Return [X, Y] of the center of cell containing provided text 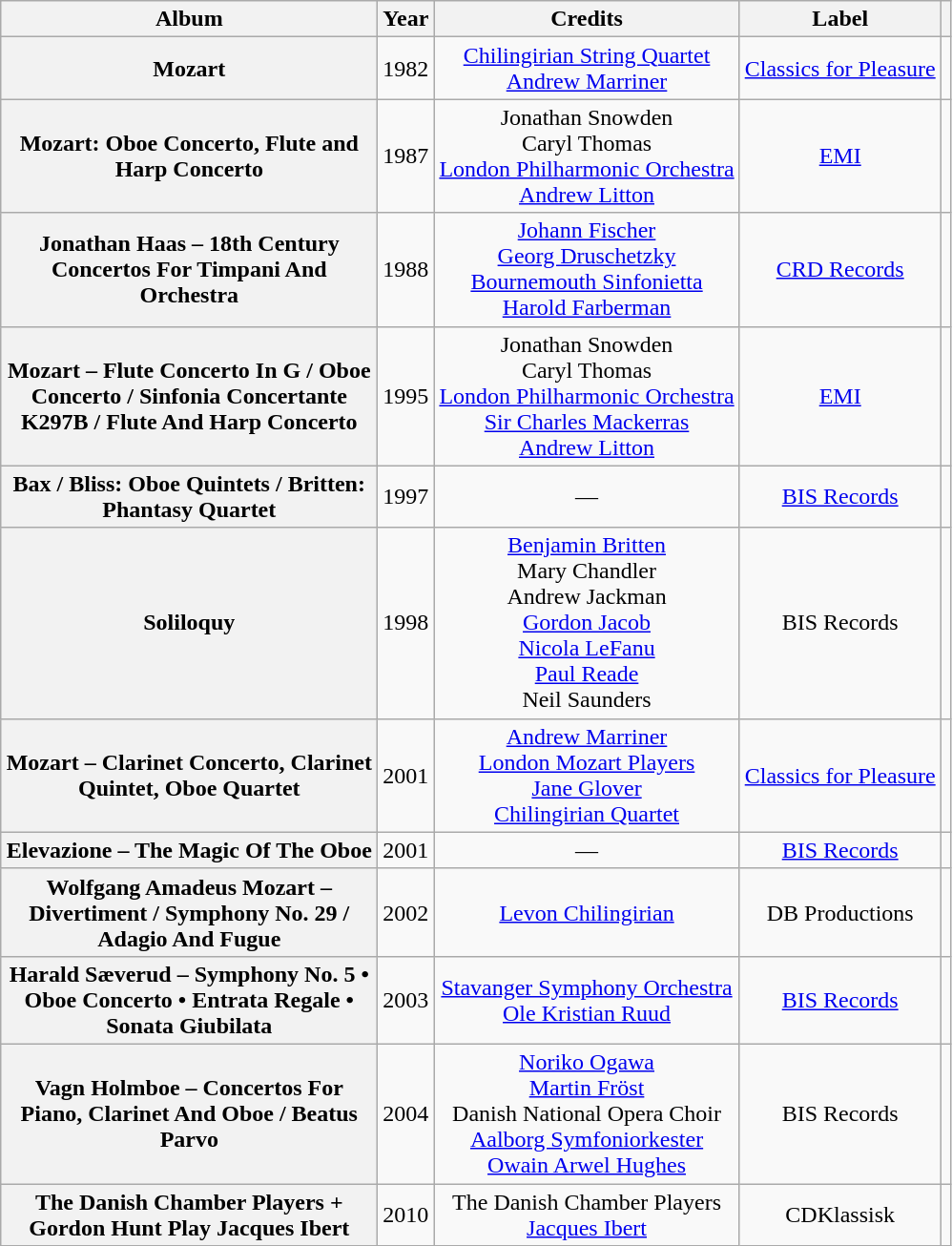
Levon Chilingirian [587, 912]
Mozart [189, 69]
Album [189, 19]
1997 [406, 496]
Wolfgang Amadeus Mozart – Divertiment / Symphony No. 29 / Adagio And Fugue [189, 912]
Mozart – Flute Concerto In G / Oboe Concerto / Sinfonia Concertante K297B / Flute And Harp Concerto [189, 396]
Jonathan SnowdenCaryl ThomasLondon Philharmonic OrchestraSir Charles MackerrasAndrew Litton [587, 396]
DB Productions [839, 912]
Johann FischerGeorg DruschetzkyBournemouth SinfoniettaHarold Farberman [587, 269]
CDKlassisk [839, 1214]
CRD Records [839, 269]
Elevazione – The Magic Of The Oboe [189, 850]
1987 [406, 156]
Mozart – Clarinet Concerto, Clarinet Quintet, Oboe Quartet [189, 775]
Chilingirian String QuartetAndrew Marriner [587, 69]
Andrew MarrinerLondon Mozart PlayersJane GloverChilingirian Quartet [587, 775]
1982 [406, 69]
2004 [406, 1113]
The Danish Chamber PlayersJacques Ibert [587, 1214]
Bax / Bliss: Oboe Quintets / Britten: Phantasy Quartet [189, 496]
Mozart: Oboe Concerto, Flute and Harp Concerto [189, 156]
Jonathan Haas – 18th Century Concertos For Timpani And Orchestra [189, 269]
Jonathan SnowdenCaryl ThomasLondon Philharmonic OrchestraAndrew Litton [587, 156]
1988 [406, 269]
Noriko OgawaMartin FröstDanish National Opera ChoirAalborg SymfoniorkesterOwain Arwel Hughes [587, 1113]
Benjamin BrittenMary ChandlerAndrew JackmanGordon JacobNicola LeFanuPaul ReadeNeil Saunders [587, 623]
Stavanger Symphony OrchestraOle Kristian Ruud [587, 1000]
Vagn Holmboe – Concertos For Piano, Clarinet And Oboe / Beatus Parvo [189, 1113]
1998 [406, 623]
1995 [406, 396]
2002 [406, 912]
Year [406, 19]
Harald Sæverud – Symphony No. 5 • Oboe Concerto • Entrata Regale • Sonata Giubilata [189, 1000]
2003 [406, 1000]
Label [839, 19]
The Danish Chamber Players + Gordon Hunt Play Jacques Ibert [189, 1214]
2010 [406, 1214]
Soliloquy [189, 623]
Credits [587, 19]
